Output the (X, Y) coordinate of the center of the cell containing the given text.  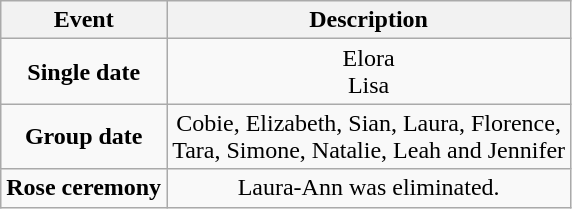
Group date (84, 136)
Cobie, Elizabeth, Sian, Laura, Florence,Tara, Simone, Natalie, Leah and Jennifer (369, 136)
Rose ceremony (84, 188)
Laura-Ann was eliminated. (369, 188)
EloraLisa (369, 72)
Description (369, 20)
Single date (84, 72)
Event (84, 20)
